Output the [X, Y] coordinate of the center of the cell containing the given text.  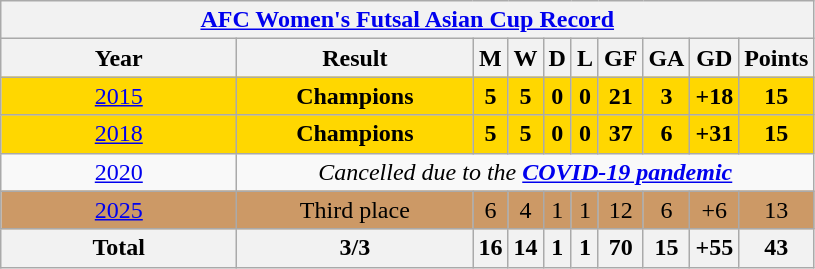
+18 [714, 96]
Third place [355, 210]
43 [776, 248]
2018 [119, 134]
+55 [714, 248]
+31 [714, 134]
Cancelled due to the COVID-19 pandemic [526, 172]
Total [119, 248]
2025 [119, 210]
M [490, 58]
W [526, 58]
GA [666, 58]
2015 [119, 96]
Year [119, 58]
Result [355, 58]
12 [620, 210]
3/3 [355, 248]
D [557, 58]
GF [620, 58]
14 [526, 248]
3 [666, 96]
21 [620, 96]
16 [490, 248]
37 [620, 134]
GD [714, 58]
4 [526, 210]
+6 [714, 210]
AFC Women's Futsal Asian Cup Record [408, 20]
Points [776, 58]
70 [620, 248]
13 [776, 210]
2020 [119, 172]
L [584, 58]
